Provide the (X, Y) coordinate of the cell's center where the given text is located.  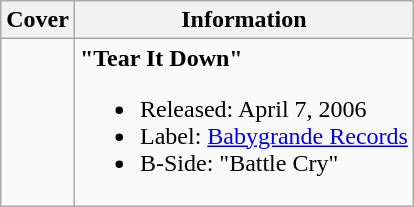
"Tear It Down"Released: April 7, 2006Label: Babygrande RecordsB-Side: "Battle Cry" (244, 122)
Information (244, 20)
Cover (38, 20)
